Provide the [x, y] coordinate of the cell's center where the given text is located.  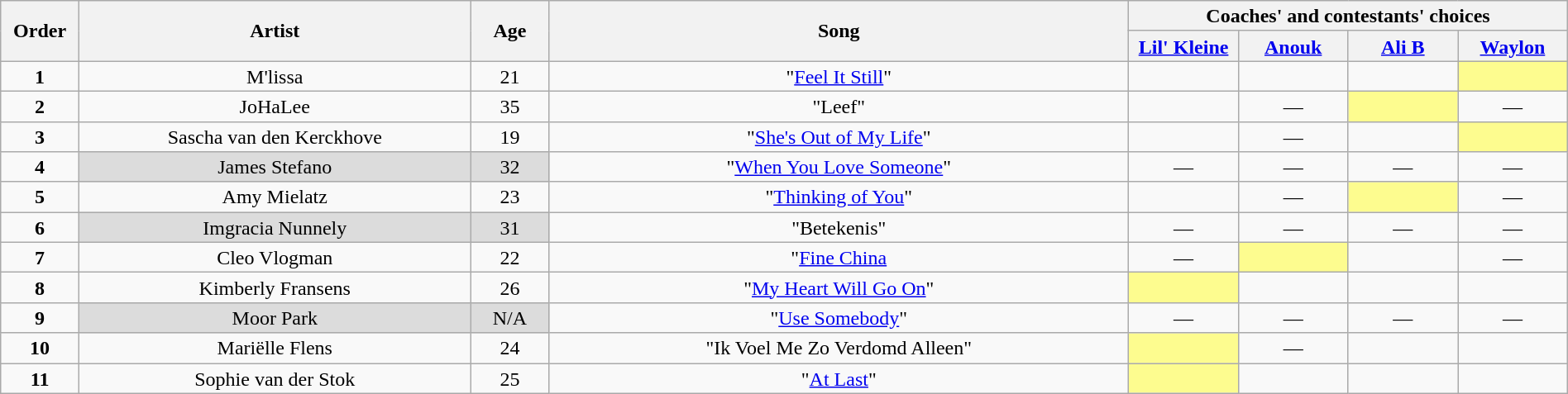
Lil' Kleine [1184, 46]
25 [509, 378]
"Use Somebody" [839, 317]
Moor Park [275, 317]
"Feel It Still" [839, 76]
21 [509, 76]
2 [40, 106]
4 [40, 167]
35 [509, 106]
Imgracia Nunnely [275, 228]
7 [40, 258]
Cleo Vlogman [275, 258]
22 [509, 258]
"At Last" [839, 378]
11 [40, 378]
Age [509, 31]
10 [40, 349]
1 [40, 76]
31 [509, 228]
"My Heart Will Go On" [839, 287]
Artist [275, 31]
9 [40, 317]
"Fine China [839, 258]
19 [509, 137]
Sascha van den Kerckhove [275, 137]
24 [509, 349]
"Leef" [839, 106]
6 [40, 228]
"When You Love Someone" [839, 167]
M'lissa [275, 76]
Order [40, 31]
Mariëlle Flens [275, 349]
23 [509, 197]
Waylon [1513, 46]
Ali B [1403, 46]
Sophie van der Stok [275, 378]
"She's Out of My Life" [839, 137]
"Ik Voel Me Zo Verdomd Alleen" [839, 349]
JoHaLee [275, 106]
3 [40, 137]
Amy Mielatz [275, 197]
N/A [509, 317]
Coaches' and contestants' choices [1348, 17]
32 [509, 167]
Anouk [1293, 46]
26 [509, 287]
"Betekenis" [839, 228]
5 [40, 197]
Kimberly Fransens [275, 287]
8 [40, 287]
Song [839, 31]
"Thinking of You" [839, 197]
James Stefano [275, 167]
